Locate the cell with the specified text and output its (x, y) center coordinate. 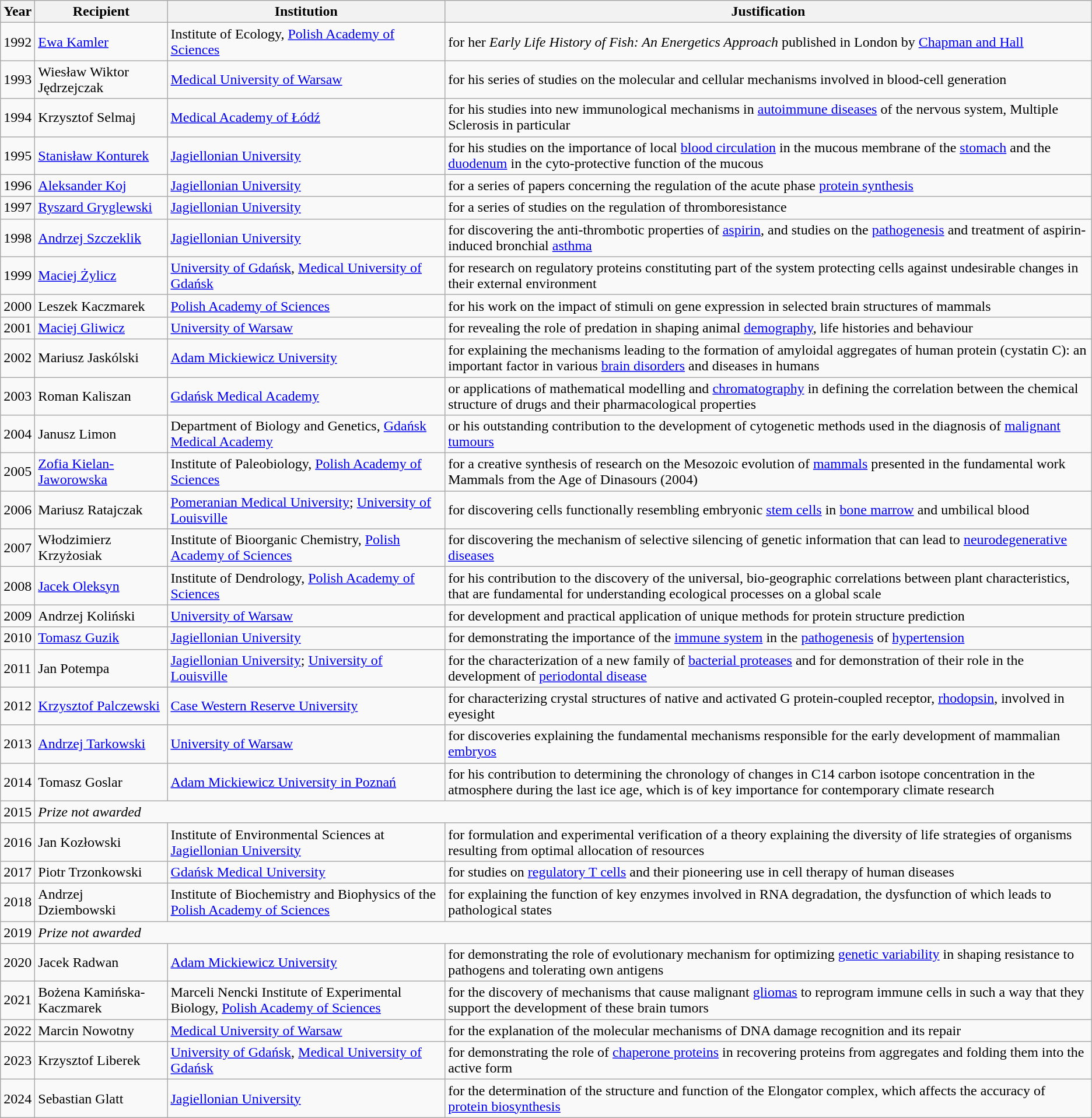
Tomasz Guzik (101, 638)
Mariusz Ratajczak (101, 510)
Ryszard Gryglewski (101, 208)
for discovering the mechanism of selective silencing of genetic information that can lead to neurodegenerative diseases (769, 548)
Year (17, 12)
1999 (17, 275)
Mariusz Jaskólski (101, 358)
Ewa Kamler (101, 42)
2019 (17, 933)
Justification (769, 12)
Włodzimierz Krzyżosiak (101, 548)
2016 (17, 842)
2018 (17, 902)
for a series of studies on the regulation of thromboresistance (769, 208)
Maciej Gliwicz (101, 328)
1997 (17, 208)
Institute of Bioorganic Chemistry, Polish Academy of Sciences (306, 548)
2017 (17, 872)
Institution (306, 12)
Maciej Żylicz (101, 275)
for the characterization of a new family of bacterial proteases and for demonstration of their role in the development of periodontal disease (769, 668)
Case Western Reserve University (306, 706)
Krzysztof Liberek (101, 1060)
2022 (17, 1031)
Marcin Nowotny (101, 1031)
Andrzej Dziembowski (101, 902)
2011 (17, 668)
for her Early Life History of Fish: An Energetics Approach published in London by Chapman and Hall (769, 42)
Jan Potempa (101, 668)
Institute of Ecology, Polish Academy of Sciences (306, 42)
for characterizing crystal structures of native and activated G protein-coupled receptor, rhodopsin, involved in eyesight (769, 706)
for a series of papers concerning the regulation of the acute phase protein synthesis (769, 185)
or his outstanding contribution to the development of cytogenetic methods used in the diagnosis of malignant tumours (769, 434)
2004 (17, 434)
2020 (17, 962)
Polish Academy of Sciences (306, 306)
1993 (17, 79)
for discoveries explaining the fundamental mechanisms responsible for the early development of mammalian embryos (769, 744)
2001 (17, 328)
Stanisław Konturek (101, 155)
2005 (17, 472)
2013 (17, 744)
Gdańsk Medical Academy (306, 395)
Marceli Nencki Institute of Experimental Biology, Polish Academy of Sciences (306, 1001)
Tomasz Goslar (101, 781)
for explaining the function of key enzymes involved in RNA degradation, the dysfunction of which leads to pathological states (769, 902)
Jagiellonian University; University of Louisville (306, 668)
for his series of studies on the molecular and cellular mechanisms involved in blood-cell generation (769, 79)
2015 (17, 812)
Roman Kaliszan (101, 395)
Wiesław Wiktor Jędrzejczak (101, 79)
1994 (17, 118)
Andrzej Koliński (101, 616)
Gdańsk Medical University (306, 872)
2023 (17, 1060)
Sebastian Glatt (101, 1099)
for revealing the role of predation in shaping animal demography, life histories and behaviour (769, 328)
Medical Academy of Łódź (306, 118)
2012 (17, 706)
2014 (17, 781)
for research on regulatory proteins constituting part of the system protecting cells against undesirable changes in their external environment (769, 275)
2002 (17, 358)
Jan Kozłowski (101, 842)
1992 (17, 42)
for demonstrating the importance of the immune system in the pathogenesis of hypertension (769, 638)
Andrzej Szczeklik (101, 238)
1998 (17, 238)
Krzysztof Selmaj (101, 118)
for a creative synthesis of research on the Mesozoic evolution of mammals presented in the fundamental work Mammals from the Age of Dinasours (2004) (769, 472)
for studies on regulatory T cells and their pioneering use in cell therapy of human diseases (769, 872)
for his work on the impact of stimuli on gene expression in selected brain structures of mammals (769, 306)
1996 (17, 185)
Krzysztof Palczewski (101, 706)
Andrzej Tarkowski (101, 744)
2008 (17, 586)
2021 (17, 1001)
Leszek Kaczmarek (101, 306)
Aleksander Koj (101, 185)
Recipient (101, 12)
2007 (17, 548)
2010 (17, 638)
Pomeranian Medical University; University of Louisville (306, 510)
Adam Mickiewicz University in Poznań (306, 781)
Jacek Radwan (101, 962)
for demonstrating the role of chaperone proteins in recovering proteins from aggregates and folding them into the active form (769, 1060)
Janusz Limon (101, 434)
for discovering cells functionally resembling embryonic stem cells in bone marrow and umbilical blood (769, 510)
for his studies into new immunological mechanisms in autoimmune diseases of the nervous system, Multiple Sclerosis in particular (769, 118)
Bożena Kamińska-Kaczmarek (101, 1001)
2006 (17, 510)
Institute of Dendrology, Polish Academy of Sciences (306, 586)
2024 (17, 1099)
Department of Biology and Genetics, Gdańsk Medical Academy (306, 434)
for development and practical application of unique methods for protein structure prediction (769, 616)
for discovering the anti-thrombotic properties of aspirin, and studies on the pathogenesis and treatment of aspirin-induced bronchial asthma (769, 238)
Piotr Trzonkowski (101, 872)
for the explanation of the molecular mechanisms of DNA damage recognition and its repair (769, 1031)
1995 (17, 155)
for the determination of the structure and function of the Elongator complex, which affects the accuracy of protein biosynthesis (769, 1099)
Institute of Environmental Sciences at Jagiellonian University (306, 842)
Institute of Biochemistry and Biophysics of the Polish Academy of Sciences (306, 902)
Institute of Paleobiology, Polish Academy of Sciences (306, 472)
2000 (17, 306)
2003 (17, 395)
2009 (17, 616)
Zofia Kielan-Jaworowska (101, 472)
Jacek Oleksyn (101, 586)
